Pinpoint the cell where the given text exists, returning its [x, y] midpoint coordinate. 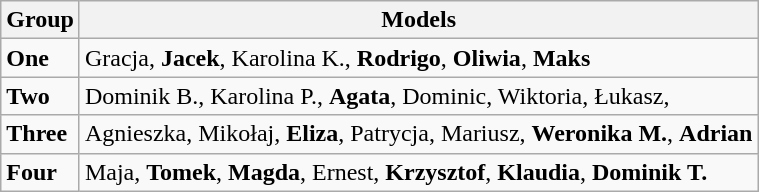
Dominik B., Karolina P., Agata, Dominic, Wiktoria, Łukasz, [418, 96]
Models [418, 20]
Group [40, 20]
Maja, Tomek, Magda, Ernest, Krzysztof, Klaudia, Dominik T. [418, 172]
Gracja, Jacek, Karolina K., Rodrigo, Oliwia, Maks [418, 58]
Two [40, 96]
Three [40, 134]
Agnieszka, Mikołaj, Eliza, Patrycja, Mariusz, Weronika M., Adrian [418, 134]
One [40, 58]
Four [40, 172]
